Detect which cell encompasses the target text, then output its (x, y) center coordinate. 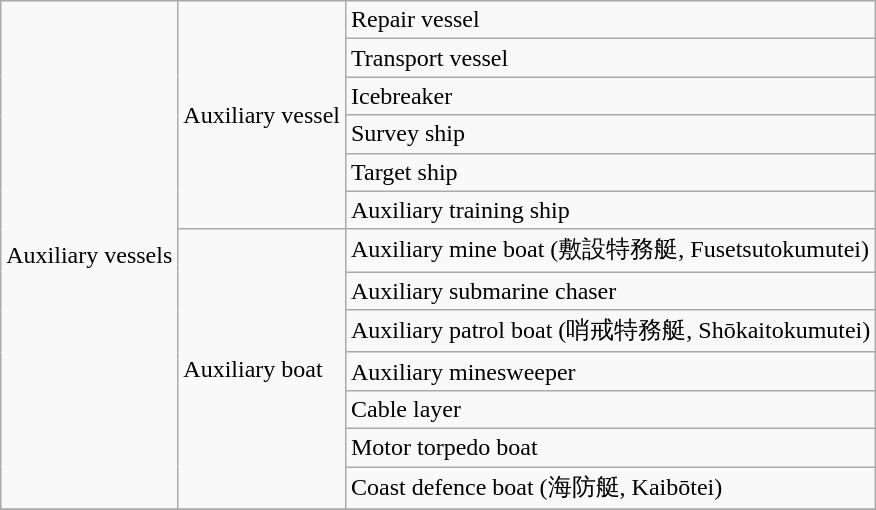
Survey ship (610, 134)
Auxiliary patrol boat (哨戒特務艇, Shōkaitokumutei) (610, 332)
Icebreaker (610, 96)
Auxiliary submarine chaser (610, 291)
Auxiliary mine boat (敷設特務艇, Fusetsutokumutei) (610, 250)
Repair vessel (610, 20)
Auxiliary vessel (262, 115)
Coast defence boat (海防艇, Kaibōtei) (610, 488)
Auxiliary training ship (610, 210)
Cable layer (610, 409)
Auxiliary minesweeper (610, 371)
Auxiliary boat (262, 369)
Transport vessel (610, 58)
Auxiliary vessels (90, 255)
Motor torpedo boat (610, 447)
Target ship (610, 172)
